Return the [x, y] coordinate for the center point of the cell that contains the specified text.  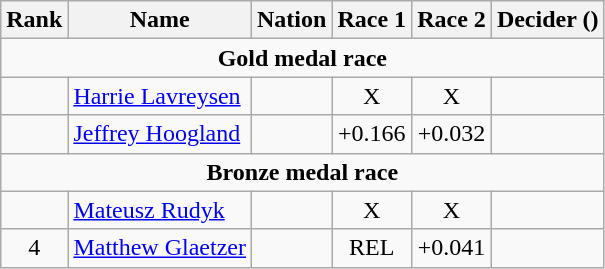
Name [160, 20]
Nation [292, 20]
Jeffrey Hoogland [160, 134]
Bronze medal race [302, 172]
+0.166 [372, 134]
+0.041 [452, 248]
Decider () [548, 20]
Race 1 [372, 20]
Matthew Glaetzer [160, 248]
Race 2 [452, 20]
Gold medal race [302, 58]
4 [34, 248]
Rank [34, 20]
Mateusz Rudyk [160, 210]
Harrie Lavreysen [160, 96]
REL [372, 248]
+0.032 [452, 134]
